Return (X, Y) of the center of cell containing provided text 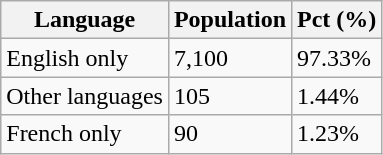
105 (230, 96)
English only (85, 58)
97.33% (337, 58)
1.44% (337, 96)
Population (230, 20)
1.23% (337, 134)
Language (85, 20)
French only (85, 134)
7,100 (230, 58)
Pct (%) (337, 20)
90 (230, 134)
Other languages (85, 96)
